Pinpoint the cell where the given text exists, returning its (x, y) midpoint coordinate. 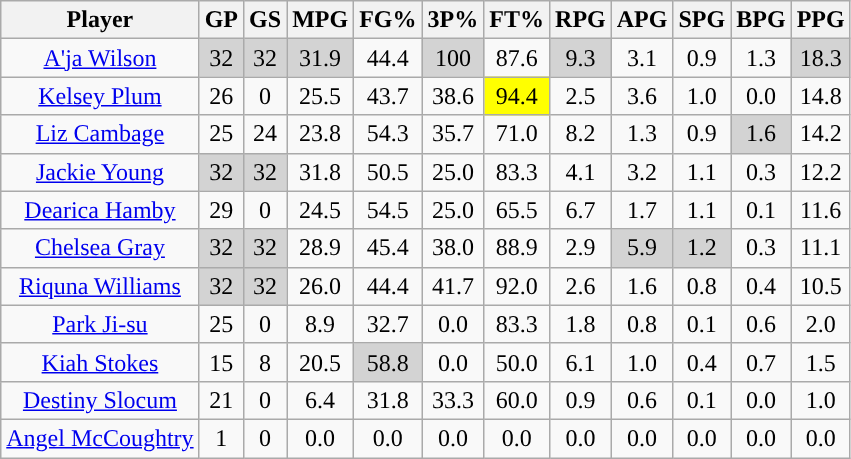
9.3 (581, 58)
92.0 (517, 286)
BPG (761, 20)
94.4 (517, 96)
0.7 (761, 362)
24 (266, 134)
1.5 (820, 362)
6.1 (581, 362)
11.6 (820, 210)
12.2 (820, 172)
3P% (453, 20)
5.9 (642, 248)
71.0 (517, 134)
GP (221, 20)
2.5 (581, 96)
1 (221, 438)
50.0 (517, 362)
4.1 (581, 172)
87.6 (517, 58)
26 (221, 96)
88.9 (517, 248)
28.9 (320, 248)
38.0 (453, 248)
8.2 (581, 134)
50.5 (388, 172)
32.7 (388, 324)
14.2 (820, 134)
35.7 (453, 134)
Chelsea Gray (100, 248)
58.8 (388, 362)
100 (453, 58)
65.5 (517, 210)
3.1 (642, 58)
20.5 (320, 362)
38.6 (453, 96)
8 (266, 362)
11.1 (820, 248)
14.8 (820, 96)
3.6 (642, 96)
26.0 (320, 286)
1.7 (642, 210)
33.3 (453, 400)
FT% (517, 20)
Player (100, 20)
Angel McCoughtry (100, 438)
45.4 (388, 248)
RPG (581, 20)
54.3 (388, 134)
Kelsey Plum (100, 96)
31.9 (320, 58)
Kiah Stokes (100, 362)
MPG (320, 20)
29 (221, 210)
23.8 (320, 134)
6.4 (320, 400)
2.9 (581, 248)
41.7 (453, 286)
24.5 (320, 210)
8.9 (320, 324)
FG% (388, 20)
APG (642, 20)
Park Ji-su (100, 324)
25.5 (320, 96)
2.0 (820, 324)
60.0 (517, 400)
SPG (702, 20)
2.6 (581, 286)
6.7 (581, 210)
21 (221, 400)
3.2 (642, 172)
43.7 (388, 96)
Destiny Slocum (100, 400)
Dearica Hamby (100, 210)
1.2 (702, 248)
1.8 (581, 324)
GS (266, 20)
A'ja Wilson (100, 58)
Jackie Young (100, 172)
Riquna Williams (100, 286)
15 (221, 362)
Liz Cambage (100, 134)
18.3 (820, 58)
PPG (820, 20)
10.5 (820, 286)
54.5 (388, 210)
